Find where the given text appears and provide that cell's center as [x, y] coordinate. 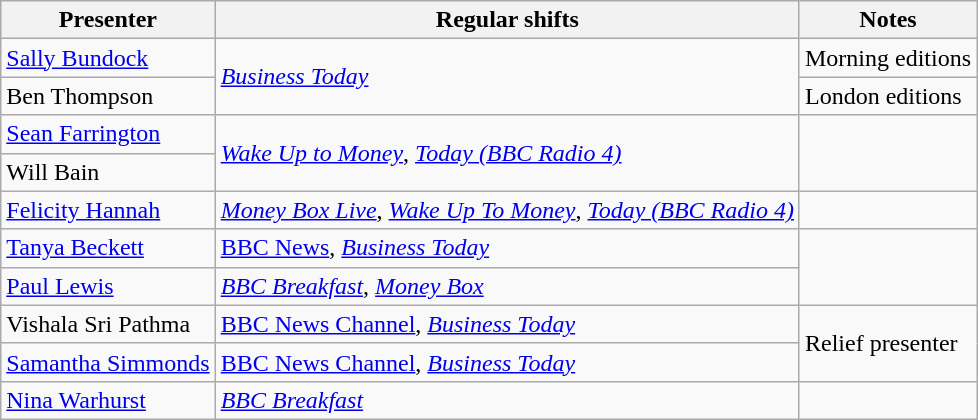
Wake Up to Money, Today (BBC Radio 4) [507, 153]
Sean Farrington [108, 134]
Sally Bundock [108, 58]
BBC News, Business Today [507, 248]
Felicity Hannah [108, 210]
Business Today [507, 77]
Will Bain [108, 172]
Relief presenter [888, 343]
Regular shifts [507, 20]
Notes [888, 20]
Presenter [108, 20]
Tanya Beckett [108, 248]
Samantha Simmonds [108, 362]
Money Box Live, Wake Up To Money, Today (BBC Radio 4) [507, 210]
Vishala Sri Pathma [108, 324]
London editions [888, 96]
BBC Breakfast, Money Box [507, 286]
Ben Thompson [108, 96]
Paul Lewis [108, 286]
Morning editions [888, 58]
BBC Breakfast [507, 400]
Nina Warhurst [108, 400]
